Search for the cell housing the specified text and yield its [X, Y] center coordinate. 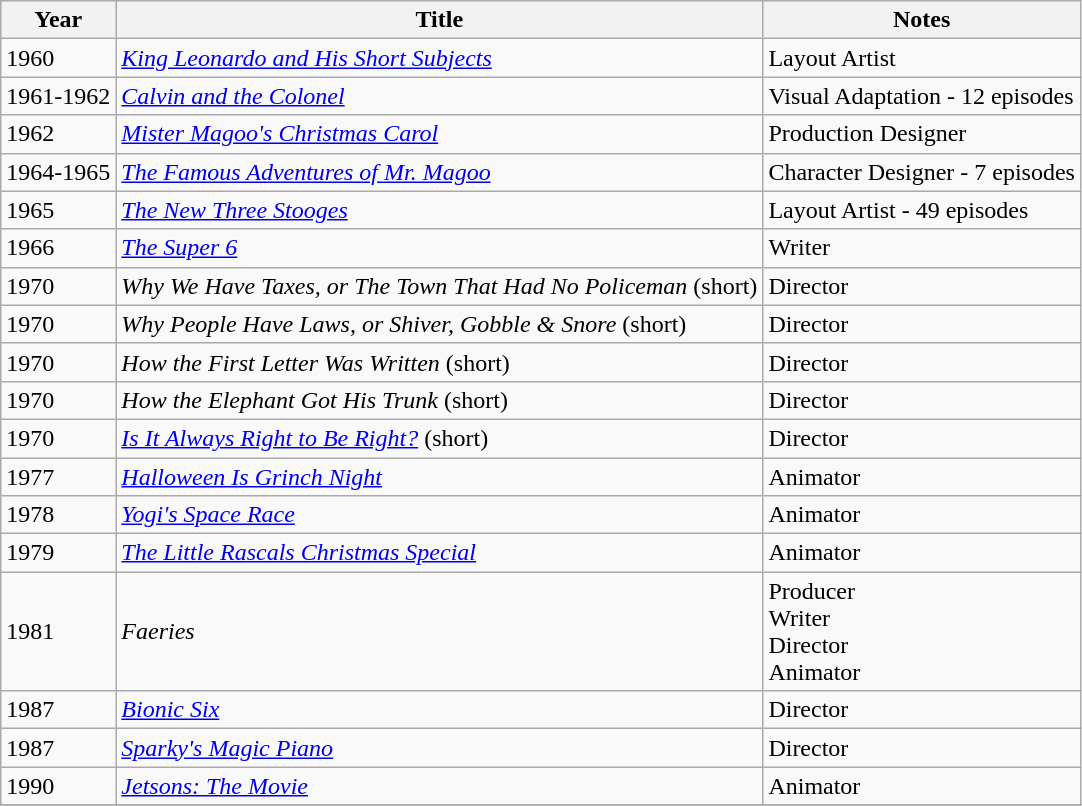
1979 [58, 553]
Jetsons: The Movie [440, 786]
The Little Rascals Christmas Special [440, 553]
Layout Artist [922, 58]
Notes [922, 20]
How the Elephant Got His Trunk (short) [440, 400]
Production Designer [922, 134]
Year [58, 20]
How the First Letter Was Written (short) [440, 362]
1977 [58, 477]
1966 [58, 248]
1964-1965 [58, 172]
Sparky's Magic Piano [440, 748]
1990 [58, 786]
Is It Always Right to Be Right? (short) [440, 438]
1961-1962 [58, 96]
Layout Artist - 49 episodes [922, 210]
1962 [58, 134]
Character Designer - 7 episodes [922, 172]
Writer [922, 248]
Mister Magoo's Christmas Carol [440, 134]
Why People Have Laws, or Shiver, Gobble & Snore (short) [440, 324]
The Famous Adventures of Mr. Magoo [440, 172]
The Super 6 [440, 248]
1978 [58, 515]
Visual Adaptation - 12 episodes [922, 96]
1960 [58, 58]
Title [440, 20]
King Leonardo and His Short Subjects [440, 58]
1981 [58, 632]
Why We Have Taxes, or The Town That Had No Policeman (short) [440, 286]
Calvin and the Colonel [440, 96]
Yogi's Space Race [440, 515]
Faeries [440, 632]
The New Three Stooges [440, 210]
Halloween Is Grinch Night [440, 477]
Bionic Six [440, 710]
1965 [58, 210]
ProducerWriterDirectorAnimator [922, 632]
